Capture the cell that displays the provided text and extract its (x, y) central coordinate. 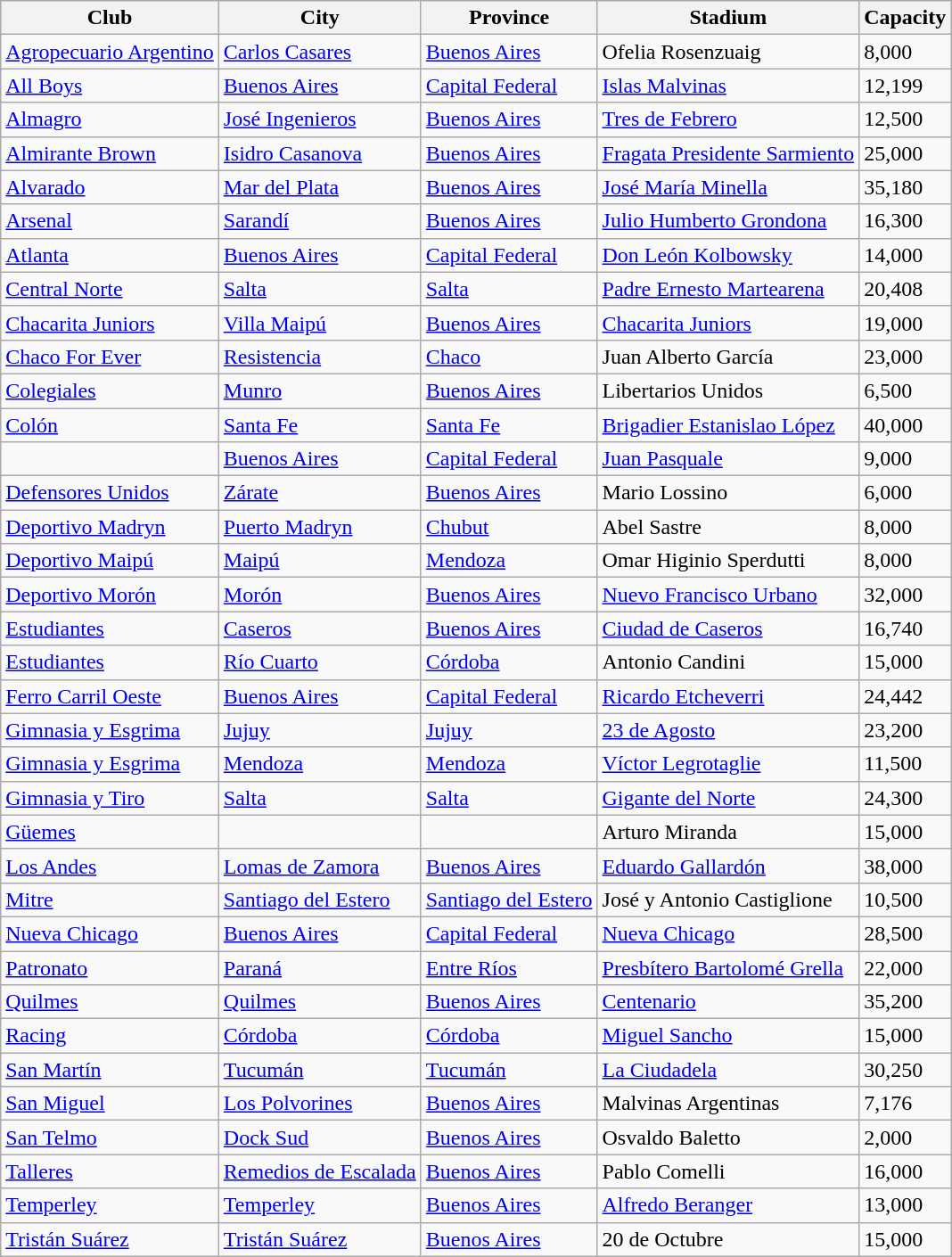
16,300 (906, 221)
Central Norte (111, 289)
24,300 (906, 798)
16,000 (906, 1171)
Puerto Madryn (319, 527)
12,500 (906, 119)
Osvaldo Baletto (728, 1138)
23 de Agosto (728, 730)
6,500 (906, 390)
Province (509, 18)
Carlos Casares (319, 52)
Fragata Presidente Sarmiento (728, 153)
Munro (319, 390)
Arsenal (111, 221)
Abel Sastre (728, 527)
Caseros (319, 628)
San Miguel (111, 1104)
9,000 (906, 459)
Ricardo Etcheverri (728, 696)
23,000 (906, 357)
Miguel Sancho (728, 1036)
Güemes (111, 832)
Club (111, 18)
Víctor Legrotaglie (728, 764)
City (319, 18)
Omar Higinio Sperdutti (728, 561)
Gimnasia y Tiro (111, 798)
Villa Maipú (319, 323)
35,180 (906, 187)
23,200 (906, 730)
20 de Octubre (728, 1239)
10,500 (906, 900)
11,500 (906, 764)
Islas Malvinas (728, 86)
14,000 (906, 255)
Gigante del Norte (728, 798)
30,250 (906, 1070)
12,199 (906, 86)
Chaco (509, 357)
Libertarios Unidos (728, 390)
Paraná (319, 967)
Lomas de Zamora (319, 866)
Morón (319, 595)
22,000 (906, 967)
Brigadier Estanislao López (728, 425)
Colón (111, 425)
16,740 (906, 628)
25,000 (906, 153)
Defensores Unidos (111, 493)
Alfredo Beranger (728, 1205)
Ciudad de Caseros (728, 628)
Racing (111, 1036)
Dock Sud (319, 1138)
Tres de Febrero (728, 119)
Deportivo Madryn (111, 527)
Río Cuarto (319, 662)
2,000 (906, 1138)
Talleres (111, 1171)
Zárate (319, 493)
Almagro (111, 119)
Isidro Casanova (319, 153)
20,408 (906, 289)
Nuevo Francisco Urbano (728, 595)
Juan Pasquale (728, 459)
Ofelia Rosenzuaig (728, 52)
24,442 (906, 696)
32,000 (906, 595)
San Telmo (111, 1138)
Juan Alberto García (728, 357)
Mar del Plata (319, 187)
Stadium (728, 18)
Julio Humberto Grondona (728, 221)
35,200 (906, 1002)
Capacity (906, 18)
José Ingenieros (319, 119)
Malvinas Argentinas (728, 1104)
13,000 (906, 1205)
Maipú (319, 561)
19,000 (906, 323)
All Boys (111, 86)
Deportivo Maipú (111, 561)
38,000 (906, 866)
Remedios de Escalada (319, 1171)
Mitre (111, 900)
Presbítero Bartolomé Grella (728, 967)
Mario Lossino (728, 493)
Deportivo Morón (111, 595)
7,176 (906, 1104)
Ferro Carril Oeste (111, 696)
28,500 (906, 933)
Entre Ríos (509, 967)
Alvarado (111, 187)
Padre Ernesto Martearena (728, 289)
Don León Kolbowsky (728, 255)
Sarandí (319, 221)
Agropecuario Argentino (111, 52)
Los Polvorines (319, 1104)
Centenario (728, 1002)
40,000 (906, 425)
Los Andes (111, 866)
Chaco For Ever (111, 357)
Atlanta (111, 255)
Antonio Candini (728, 662)
San Martín (111, 1070)
Chubut (509, 527)
José María Minella (728, 187)
Patronato (111, 967)
Almirante Brown (111, 153)
La Ciudadela (728, 1070)
Eduardo Gallardón (728, 866)
José y Antonio Castiglione (728, 900)
Arturo Miranda (728, 832)
6,000 (906, 493)
Colegiales (111, 390)
Pablo Comelli (728, 1171)
Resistencia (319, 357)
